For the text-containing cell, return its midpoint in (X, Y) coordinate format. 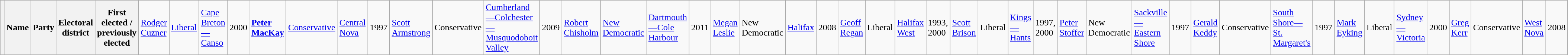
Scott Armstrong (411, 28)
Name (18, 28)
Greg Kerr (1460, 28)
1993, 2000 (938, 28)
Robert Chisholm (581, 28)
Mark Eyking (1349, 28)
Geoff Regan (851, 28)
Kings—Hants (1021, 28)
West Nova (1534, 28)
Halifax (801, 28)
Dartmouth—Cole Harbour (668, 28)
South Shore—St. Margaret's (1292, 28)
2011 (700, 28)
Scott Brison (964, 28)
Sydney—Victoria (1411, 28)
Sackville—Eastern Shore (1150, 28)
Central Nova (352, 28)
Peter Stoffer (1072, 28)
Gerald Keddy (1205, 28)
Rodger Cuzner (154, 28)
Megan Leslie (725, 28)
Peter MacKay (268, 28)
2009 (551, 28)
Party (44, 28)
Cape Breton—Canso (213, 28)
Cumberland—Colchester—Musquodoboit Valley (512, 28)
Halifax West (910, 28)
First elected / previously elected (117, 28)
Electoral district (75, 28)
1997, 2000 (1046, 28)
